Determine the (X, Y) coordinate at the center of the cell enclosing the given text.  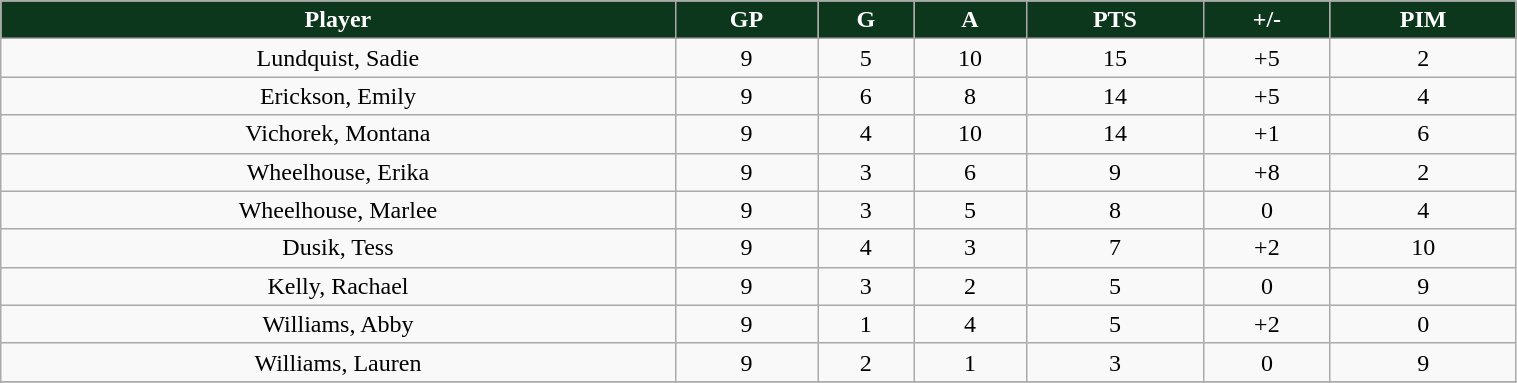
15 (1114, 58)
Lundquist, Sadie (338, 58)
Williams, Lauren (338, 362)
Wheelhouse, Marlee (338, 210)
GP (746, 20)
Wheelhouse, Erika (338, 172)
PTS (1114, 20)
+8 (1268, 172)
Vichorek, Montana (338, 134)
G (866, 20)
Dusik, Tess (338, 248)
Player (338, 20)
PIM (1423, 20)
Erickson, Emily (338, 96)
7 (1114, 248)
A (970, 20)
Kelly, Rachael (338, 286)
+1 (1268, 134)
Williams, Abby (338, 324)
+/- (1268, 20)
